Identify which cell holds the provided text, then report its [X, Y] central coordinate. 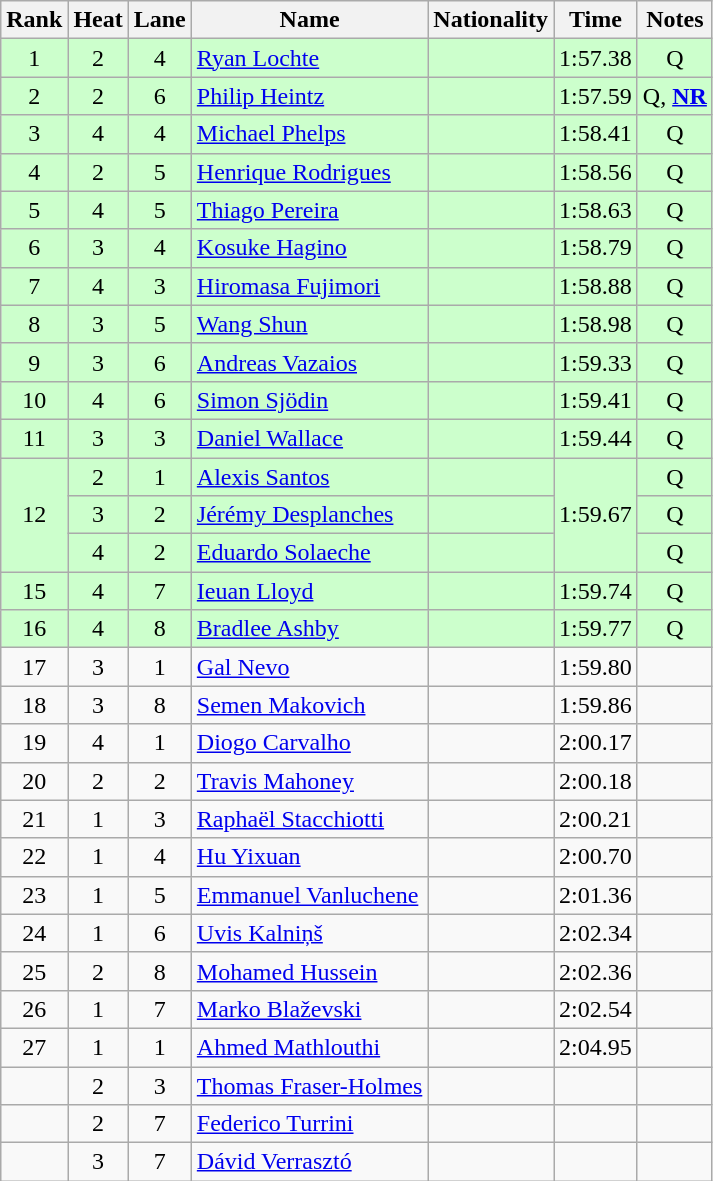
Heat [98, 20]
Diogo Carvalho [310, 743]
Michael Phelps [310, 134]
Dávid Verrasztó [310, 1162]
2:04.95 [596, 1047]
Thiago Pereira [310, 210]
26 [34, 1009]
Q, NR [674, 96]
Notes [674, 20]
1:58.56 [596, 172]
1:59.44 [596, 438]
Gal Nevo [310, 667]
21 [34, 819]
2:00.21 [596, 819]
Federico Turrini [310, 1124]
20 [34, 781]
Ieuan Lloyd [310, 591]
Name [310, 20]
Eduardo Solaeche [310, 553]
Semen Makovich [310, 705]
12 [34, 515]
1:59.80 [596, 667]
10 [34, 400]
1:59.41 [596, 400]
Nationality [491, 20]
2:00.70 [596, 857]
Daniel Wallace [310, 438]
Marko Blaževski [310, 1009]
9 [34, 362]
1:58.41 [596, 134]
Thomas Fraser-Holmes [310, 1085]
17 [34, 667]
1:59.74 [596, 591]
15 [34, 591]
Lane [160, 20]
Kosuke Hagino [310, 248]
Travis Mahoney [310, 781]
2:00.17 [596, 743]
23 [34, 895]
Rank [34, 20]
Uvis Kalniņš [310, 933]
2:02.36 [596, 971]
Bradlee Ashby [310, 629]
1:59.33 [596, 362]
1:57.59 [596, 96]
2:00.18 [596, 781]
1:59.77 [596, 629]
1:59.67 [596, 515]
11 [34, 438]
2:02.34 [596, 933]
Alexis Santos [310, 477]
Hiromasa Fujimori [310, 286]
1:58.88 [596, 286]
Hu Yixuan [310, 857]
Emmanuel Vanluchene [310, 895]
Mohamed Hussein [310, 971]
1:59.86 [596, 705]
2:02.54 [596, 1009]
Time [596, 20]
24 [34, 933]
1:58.79 [596, 248]
Ahmed Mathlouthi [310, 1047]
Jérémy Desplanches [310, 515]
16 [34, 629]
1:57.38 [596, 58]
Ryan Lochte [310, 58]
Wang Shun [310, 324]
19 [34, 743]
27 [34, 1047]
Philip Heintz [310, 96]
18 [34, 705]
2:01.36 [596, 895]
1:58.63 [596, 210]
Andreas Vazaios [310, 362]
25 [34, 971]
Raphaël Stacchiotti [310, 819]
22 [34, 857]
Henrique Rodrigues [310, 172]
1:58.98 [596, 324]
Simon Sjödin [310, 400]
